Detect which cell encompasses the target text, then output its [x, y] center coordinate. 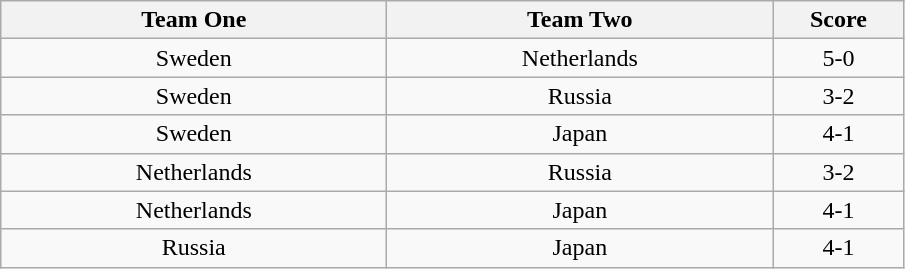
Team Two [580, 20]
5-0 [838, 58]
Score [838, 20]
Team One [194, 20]
